Pinpoint the cell where the given text exists, returning its [X, Y] midpoint coordinate. 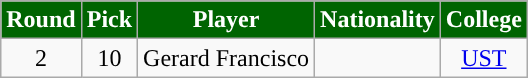
Gerard Francisco [226, 58]
Pick [109, 20]
Player [226, 20]
2 [41, 58]
Round [41, 20]
College [484, 20]
10 [109, 58]
UST [484, 58]
Nationality [378, 20]
